Locate the cell with the specified text and output its (x, y) center coordinate. 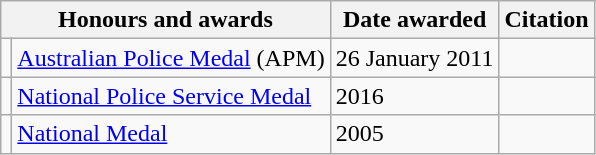
Date awarded (414, 20)
2016 (414, 96)
National Medal (171, 134)
National Police Service Medal (171, 96)
2005 (414, 134)
Citation (546, 20)
Australian Police Medal (APM) (171, 58)
26 January 2011 (414, 58)
Honours and awards (166, 20)
